Return the (x, y) coordinate for the center point of the cell that contains the specified text.  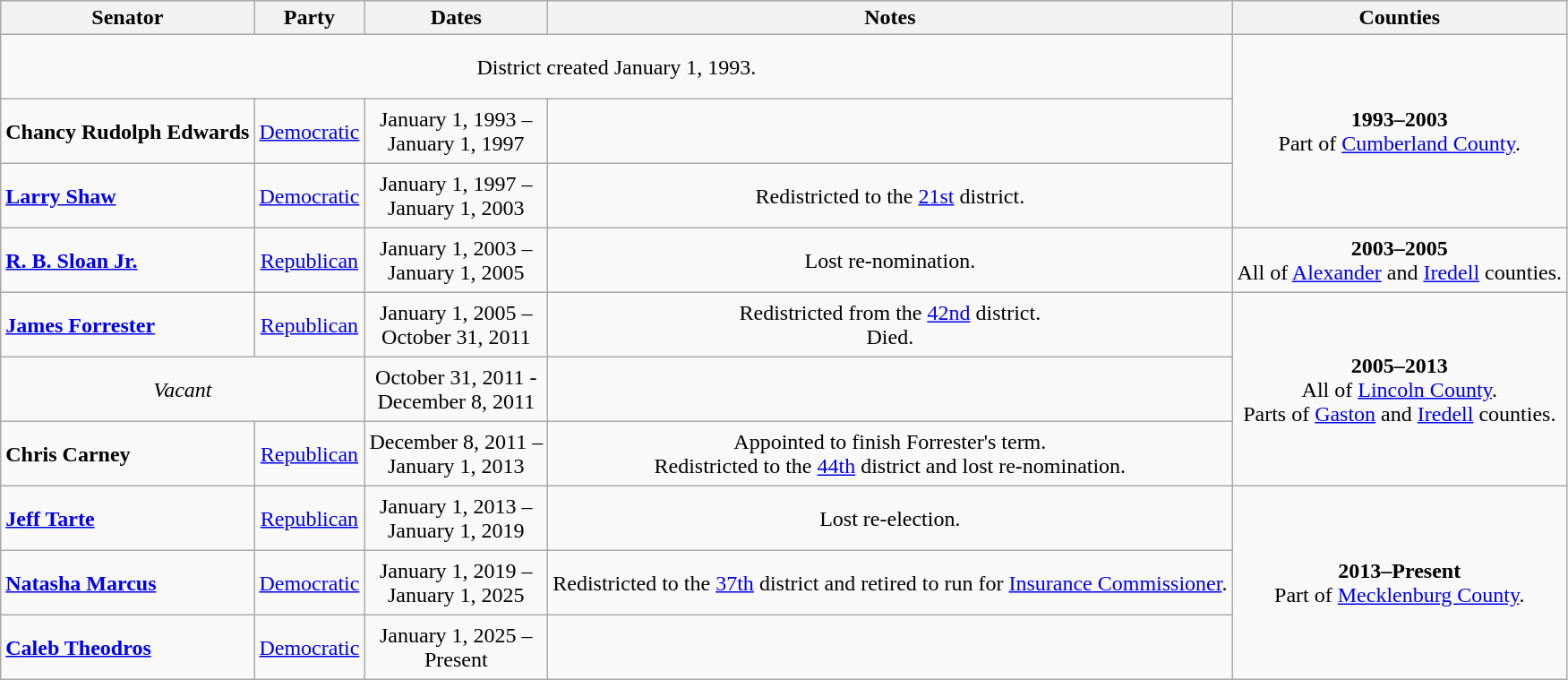
January 1, 1993 – January 1, 1997 (457, 132)
January 1, 1997 – January 1, 2003 (457, 196)
Counties (1400, 18)
Notes (890, 18)
January 1, 2003 – January 1, 2005 (457, 261)
January 1, 2025 – Present (457, 648)
Vacant (183, 390)
2003–2005 All of Alexander and Iredell counties. (1400, 261)
Larry Shaw (127, 196)
Jeff Tarte (127, 519)
1993–2003 Part of Cumberland County. (1400, 132)
Chancy Rudolph Edwards (127, 132)
January 1, 2013 – January 1, 2019 (457, 519)
Senator (127, 18)
Natasha Marcus (127, 583)
Dates (457, 18)
Caleb Theodros (127, 648)
2013–Present Part of Mecklenburg County. (1400, 583)
October 31, 2011 - December 8, 2011 (457, 390)
Lost re-nomination. (890, 261)
Redistricted to the 37th district and retired to run for Insurance Commissioner. (890, 583)
2005–2013 All of Lincoln County. Parts of Gaston and Iredell counties. (1400, 390)
January 1, 2019 – January 1, 2025 (457, 583)
R. B. Sloan Jr. (127, 261)
Appointed to finish Forrester's term. Redistricted to the 44th district and lost re-nomination. (890, 454)
January 1, 2005 – October 31, 2011 (457, 325)
December 8, 2011 – January 1, 2013 (457, 454)
District created January 1, 1993. (616, 67)
Chris Carney (127, 454)
Redistricted from the 42nd district. Died. (890, 325)
Redistricted to the 21st district. (890, 196)
Party (310, 18)
James Forrester (127, 325)
Lost re-election. (890, 519)
